Find where the given text appears and provide that cell's center as (X, Y) coordinate. 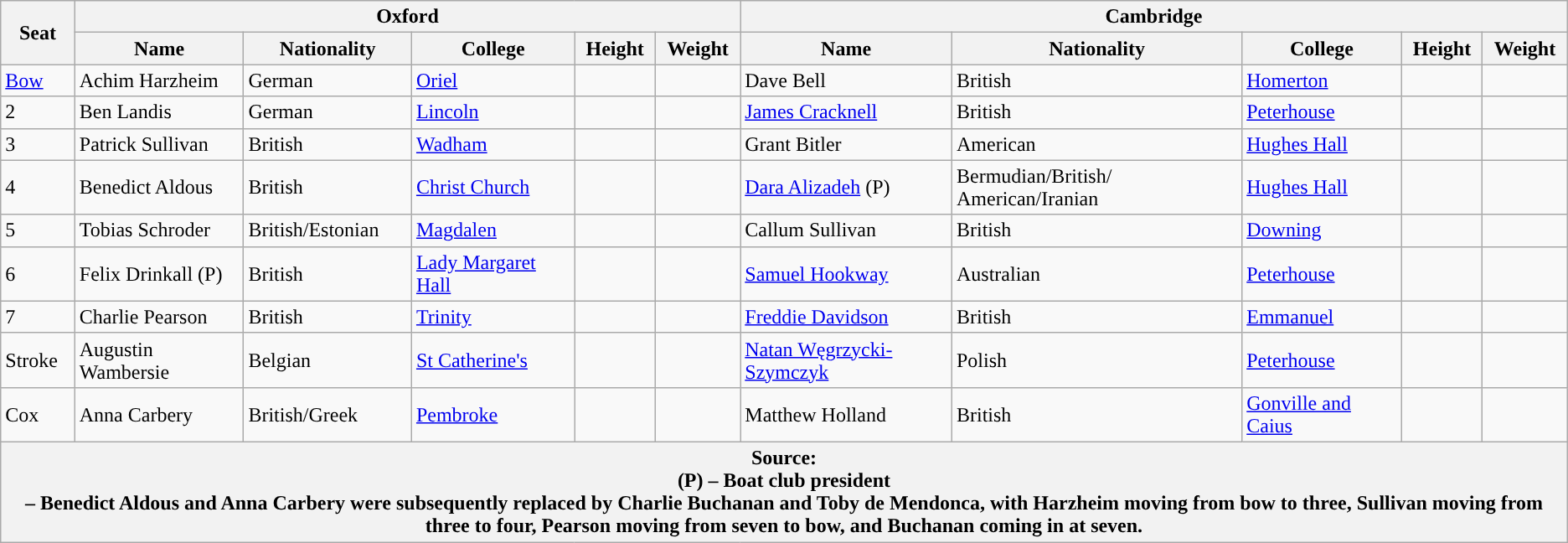
Pembroke (493, 414)
Felix Drinkall (P) (159, 273)
7 (38, 317)
British/Estonian (328, 230)
2 (38, 112)
Augustin Wambersie (159, 360)
Cambridge (1154, 17)
Homerton (1322, 80)
Downing (1322, 230)
Freddie Davidson (846, 317)
British/Greek (328, 414)
3 (38, 144)
Bow (38, 80)
5 (38, 230)
Matthew Holland (846, 414)
Anna Carbery (159, 414)
Australian (1096, 273)
Oxford (407, 17)
Oriel (493, 80)
Cox (38, 414)
Emmanuel (1322, 317)
Callum Sullivan (846, 230)
4 (38, 188)
Dara Alizadeh (P) (846, 188)
Dave Bell (846, 80)
Magdalen (493, 230)
Benedict Aldous (159, 188)
Belgian (328, 360)
Wadham (493, 144)
Gonville and Caius (1322, 414)
Patrick Sullivan (159, 144)
James Cracknell (846, 112)
Stroke (38, 360)
Ben Landis (159, 112)
Bermudian/British/ American/Iranian (1096, 188)
St Catherine's (493, 360)
Christ Church (493, 188)
Seat (38, 33)
Natan Węgrzycki-Szymczyk (846, 360)
Trinity (493, 317)
Lincoln (493, 112)
Charlie Pearson (159, 317)
Tobias Schroder (159, 230)
Polish (1096, 360)
Samuel Hookway (846, 273)
Grant Bitler (846, 144)
Lady Margaret Hall (493, 273)
American (1096, 144)
Achim Harzheim (159, 80)
6 (38, 273)
